Pinpoint the cell where the given text exists, returning its [x, y] midpoint coordinate. 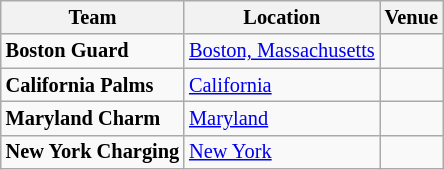
California Palms [92, 85]
Boston, Massachusetts [282, 51]
Location [282, 17]
New York [282, 152]
New York Charging [92, 152]
Boston Guard [92, 51]
Maryland Charm [92, 118]
California [282, 85]
Team [92, 17]
Venue [412, 17]
Maryland [282, 118]
